From the cell containing the given text, extract its center point as (x, y) coordinate. 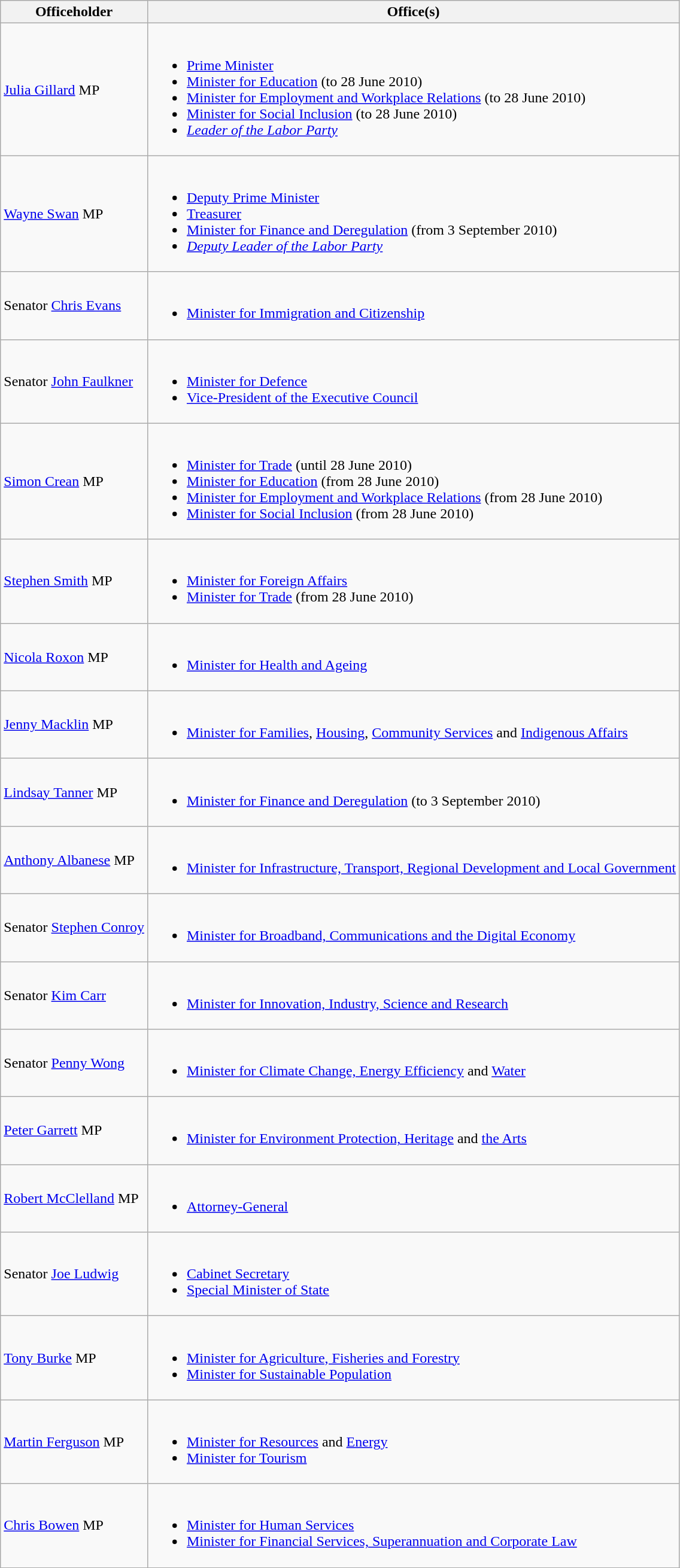
Minister for Immigration and Citizenship (413, 305)
Minister for Health and Ageing (413, 657)
Office(s) (413, 12)
Minister for Environment Protection, Heritage and the Arts (413, 1131)
Senator Stephen Conroy (74, 928)
Stephen Smith MP (74, 581)
Anthony Albanese MP (74, 859)
Nicola Roxon MP (74, 657)
Deputy Prime MinisterTreasurerMinister for Finance and Deregulation (from 3 September 2010)Deputy Leader of the Labor Party (413, 214)
Wayne Swan MP (74, 214)
Senator Kim Carr (74, 995)
Minister for Climate Change, Energy Efficiency and Water (413, 1063)
Lindsay Tanner MP (74, 792)
Chris Bowen MP (74, 1526)
Robert McClelland MP (74, 1198)
Minister for Human ServicesMinister for Financial Services, Superannuation and Corporate Law (413, 1526)
Minister for Finance and Deregulation (to 3 September 2010) (413, 792)
Minister for Broadband, Communications and the Digital Economy (413, 928)
Jenny Macklin MP (74, 724)
Minister for DefenceVice-President of the Executive Council (413, 381)
Cabinet SecretarySpecial Minister of State (413, 1274)
Senator Penny Wong (74, 1063)
Senator Joe Ludwig (74, 1274)
Peter Garrett MP (74, 1131)
Officeholder (74, 12)
Minister for Families, Housing, Community Services and Indigenous Affairs (413, 724)
Simon Crean MP (74, 481)
Minister for Agriculture, Fisheries and ForestryMinister for Sustainable Population (413, 1358)
Minister for Infrastructure, Transport, Regional Development and Local Government (413, 859)
Minister for Resources and EnergyMinister for Tourism (413, 1442)
Minister for Foreign AffairsMinister for Trade (from 28 June 2010) (413, 581)
Julia Gillard MP (74, 90)
Martin Ferguson MP (74, 1442)
Senator Chris Evans (74, 305)
Attorney-General (413, 1198)
Minister for Innovation, Industry, Science and Research (413, 995)
Tony Burke MP (74, 1358)
Senator John Faulkner (74, 381)
